Return the (X, Y) coordinate for the center point of the cell that contains the specified text.  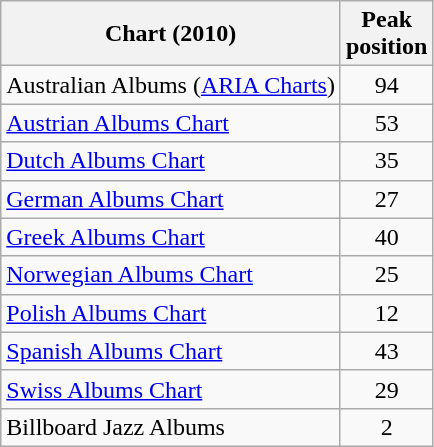
German Albums Chart (171, 199)
Austrian Albums Chart (171, 123)
Spanish Albums Chart (171, 351)
Norwegian Albums Chart (171, 275)
43 (386, 351)
27 (386, 199)
Greek Albums Chart (171, 237)
29 (386, 389)
Billboard Jazz Albums (171, 427)
25 (386, 275)
Swiss Albums Chart (171, 389)
Chart (2010) (171, 34)
12 (386, 313)
Dutch Albums Chart (171, 161)
2 (386, 427)
Peakposition (386, 34)
94 (386, 85)
Australian Albums (ARIA Charts) (171, 85)
40 (386, 237)
35 (386, 161)
Polish Albums Chart (171, 313)
53 (386, 123)
